Provide the [X, Y] coordinate of the cell's center where the given text is located.  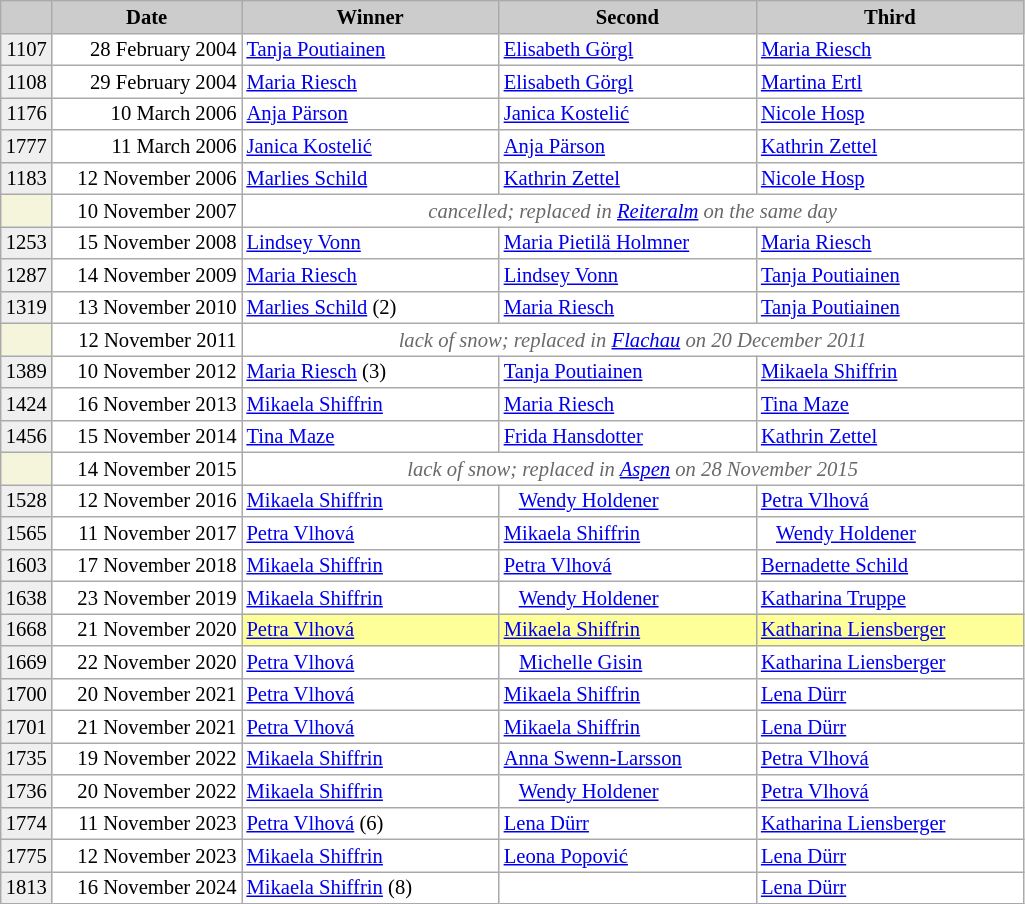
1638 [26, 597]
22 November 2020 [147, 662]
12 November 2006 [147, 178]
Winner [370, 16]
19 November 2022 [147, 758]
Second [628, 16]
1108 [26, 81]
1389 [26, 371]
1774 [26, 823]
Leona Popović [628, 855]
Anna Swenn-Larsson [628, 758]
1107 [26, 49]
1777 [26, 146]
10 November 2007 [147, 210]
Petra Vlhová (6) [370, 823]
1669 [26, 662]
1456 [26, 436]
1287 [26, 274]
Frida Hansdotter [628, 436]
1319 [26, 307]
12 November 2016 [147, 500]
1424 [26, 404]
Mikaela Shiffrin (8) [370, 887]
1735 [26, 758]
1183 [26, 178]
21 November 2021 [147, 726]
12 November 2023 [147, 855]
1736 [26, 790]
20 November 2022 [147, 790]
14 November 2015 [147, 468]
10 March 2006 [147, 113]
1700 [26, 694]
20 November 2021 [147, 694]
Marlies Schild [370, 178]
12 November 2011 [147, 339]
1565 [26, 532]
28 February 2004 [147, 49]
11 March 2006 [147, 146]
17 November 2018 [147, 565]
1603 [26, 565]
16 November 2013 [147, 404]
1775 [26, 855]
1668 [26, 629]
Martina Ertl [890, 81]
15 November 2008 [147, 242]
16 November 2024 [147, 887]
Date [147, 16]
Maria Riesch (3) [370, 371]
15 November 2014 [147, 436]
1701 [26, 726]
21 November 2020 [147, 629]
Marlies Schild (2) [370, 307]
1253 [26, 242]
cancelled; replaced in Reiteralm on the same day [633, 210]
29 February 2004 [147, 81]
lack of snow; replaced in Aspen on 28 November 2015 [633, 468]
Maria Pietilä Holmner [628, 242]
10 November 2012 [147, 371]
Bernadette Schild [890, 565]
13 November 2010 [147, 307]
Third [890, 16]
Michelle Gisin [628, 662]
14 November 2009 [147, 274]
1528 [26, 500]
Katharina Truppe [890, 597]
1176 [26, 113]
11 November 2023 [147, 823]
lack of snow; replaced in Flachau on 20 December 2011 [633, 339]
23 November 2019 [147, 597]
11 November 2017 [147, 532]
1813 [26, 887]
